Scan for the cell matching the given text and deliver its [x, y] coordinate at center. 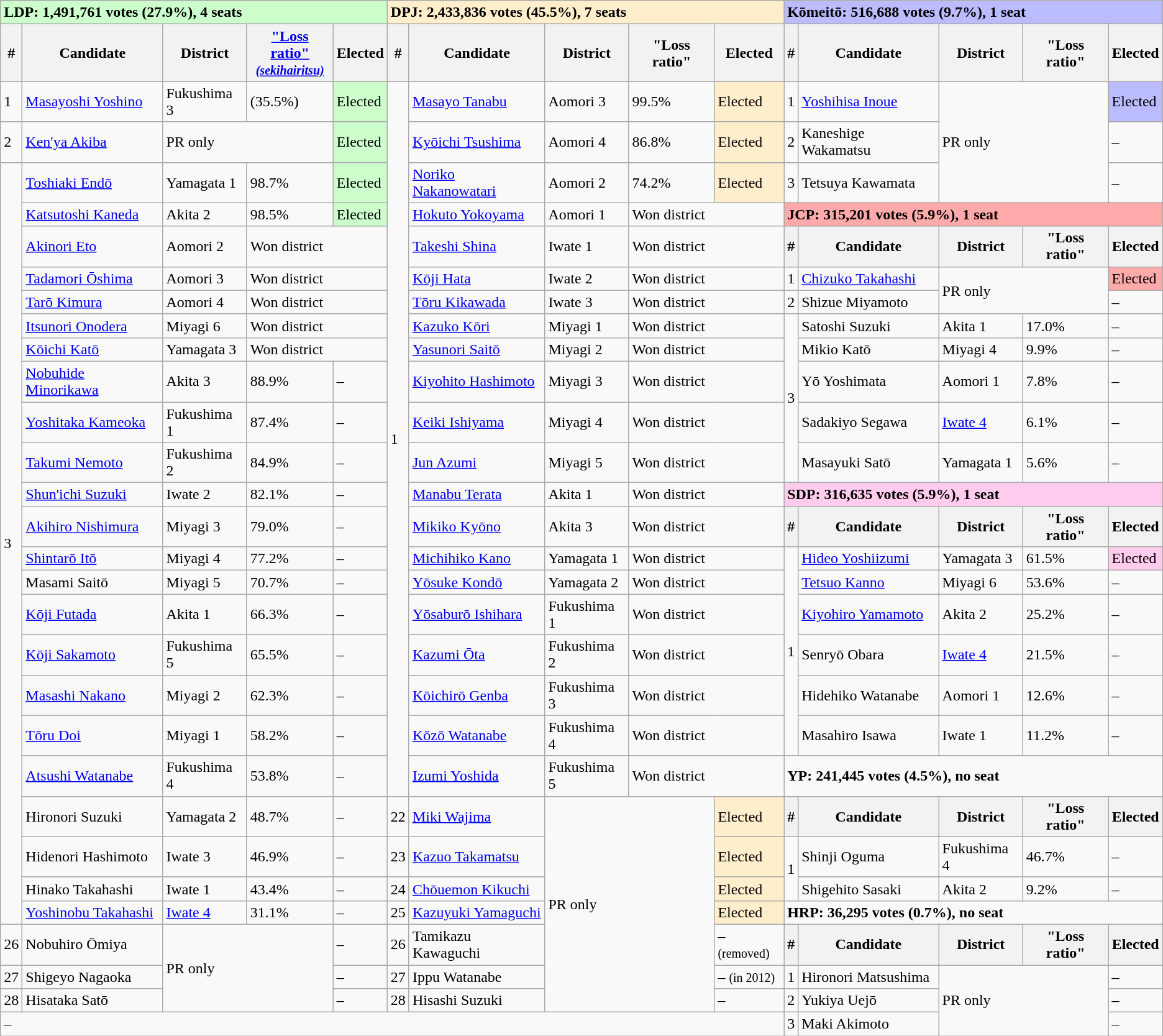
Maki Akimoto [869, 1024]
7.8% [1065, 382]
Izumi Yoshida [477, 776]
Masami Saitō [93, 582]
Yoshihisa Inoue [869, 102]
Yōsaburō Ishihara [477, 614]
Kaneshige Wakamatsu [869, 142]
Kiyohito Hashimoto [477, 382]
Shigeyo Nagaoka [93, 976]
Masayoshi Yoshino [93, 102]
Yōsuke Kondō [477, 582]
Hidenori Hashimoto [93, 856]
Tetsuo Kanno [869, 582]
43.4% [290, 889]
Tadamori Ōshima [93, 278]
Kōji Futada [93, 614]
Masayo Tanabu [477, 102]
22 [398, 817]
61.5% [1065, 559]
Mikio Katō [869, 349]
Kōmeitō: 516,688 votes (9.7%), 1 seat [974, 12]
Masayuki Satō [869, 462]
(35.5%) [290, 102]
31.1% [290, 912]
Takeshi Shina [477, 246]
Keiki Ishiyama [477, 421]
24 [398, 889]
Katsutoshi Kaneda [93, 214]
6.1% [1065, 421]
Hideo Yoshiizumi [869, 559]
Shizue Miyamoto [869, 302]
Satoshi Suzuki [869, 326]
Mikiko Kyōno [477, 527]
Akihiro Nishimura [93, 527]
Hisataka Satō [93, 1001]
– (removed) [749, 945]
Kōichirō Genba [477, 695]
Hironori Suzuki [93, 817]
9.2% [1065, 889]
Hisashi Suzuki [477, 1001]
84.9% [290, 462]
Itsunori Onodera [93, 326]
Chōuemon Kikuchi [477, 889]
46.9% [290, 856]
53.6% [1065, 582]
Masahiro Isawa [869, 736]
YP: 241,445 votes (4.5%), no seat [974, 776]
Senryō Obara [869, 655]
98.7% [290, 183]
66.3% [290, 614]
23 [398, 856]
87.4% [290, 421]
Kōji Sakamoto [93, 655]
Kazuo Takamatsu [477, 856]
53.8% [290, 776]
46.7% [1065, 856]
86.8% [672, 142]
Chizuko Takahashi [869, 278]
Tetsuya Kawamata [869, 183]
Sadakiyo Segawa [869, 421]
5.6% [1065, 462]
Shigehito Sasaki [869, 889]
Jun Azumi [477, 462]
SDP: 316,635 votes (5.9%), 1 seat [974, 495]
Tarō Kimura [93, 302]
Yoshinobu Takahashi [93, 912]
Tōru Kikawada [477, 302]
Hironori Matsushima [869, 976]
Nobuhide Minorikawa [93, 382]
"Loss ratio"(sekihairitsu) [290, 53]
Shintarō Itō [93, 559]
LDP: 1,491,761 votes (27.9%), 4 seats [194, 12]
Ippu Watanabe [477, 976]
62.3% [290, 695]
Kazuyuki Yamaguchi [477, 912]
Kazumi Ōta [477, 655]
Noriko Nakanowatari [477, 183]
21.5% [1065, 655]
Yukiya Uejō [869, 1001]
65.5% [290, 655]
Nobuhiro Ōmiya [93, 945]
JCP: 315,201 votes (5.9%), 1 seat [974, 214]
Kiyohiro Yamamoto [869, 614]
Hokuto Yokoyama [477, 214]
11.2% [1065, 736]
Hidehiko Watanabe [869, 695]
79.0% [290, 527]
12.6% [1065, 695]
58.2% [290, 736]
Kyōichi Tsushima [477, 142]
74.2% [672, 183]
25.2% [1065, 614]
DPJ: 2,433,836 votes (45.5%), 7 seats [585, 12]
Yō Yoshimata [869, 382]
17.0% [1065, 326]
9.9% [1065, 349]
70.7% [290, 582]
Masashi Nakano [93, 695]
Michihiko Kano [477, 559]
Kazuko Kōri [477, 326]
Tōru Doi [93, 736]
Hinako Takahashi [93, 889]
Akinori Eto [93, 246]
Toshiaki Endō [93, 183]
HRP: 36,295 votes (0.7%), no seat [974, 912]
Shinji Oguma [869, 856]
Kōji Hata [477, 278]
99.5% [672, 102]
48.7% [290, 817]
Manabu Terata [477, 495]
Atsushi Watanabe [93, 776]
– (in 2012) [749, 976]
Miki Wajima [477, 817]
Takumi Nemoto [93, 462]
Kōichi Katō [93, 349]
82.1% [290, 495]
25 [398, 912]
88.9% [290, 382]
98.5% [290, 214]
Tamikazu Kawaguchi [477, 945]
Yoshitaka Kameoka [93, 421]
77.2% [290, 559]
Kōzō Watanabe [477, 736]
Yasunori Saitō [477, 349]
Ken'ya Akiba [93, 142]
Shun'ichi Suzuki [93, 495]
